Pinpoint the cell where the given text exists, returning its (x, y) midpoint coordinate. 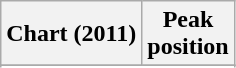
Chart (2011) (72, 34)
Peak position (188, 34)
